Output the (x, y) coordinate of the center of the cell containing the given text.  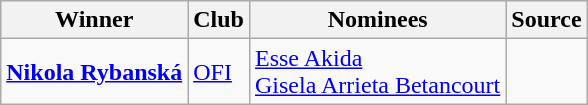
OFI (219, 72)
Winner (94, 20)
Club (219, 20)
Nikola Rybanská (94, 72)
Nominees (377, 20)
Esse AkidaGisela Arrieta Betancourt (377, 72)
Source (546, 20)
